Pinpoint the cell where the given text exists, returning its (x, y) midpoint coordinate. 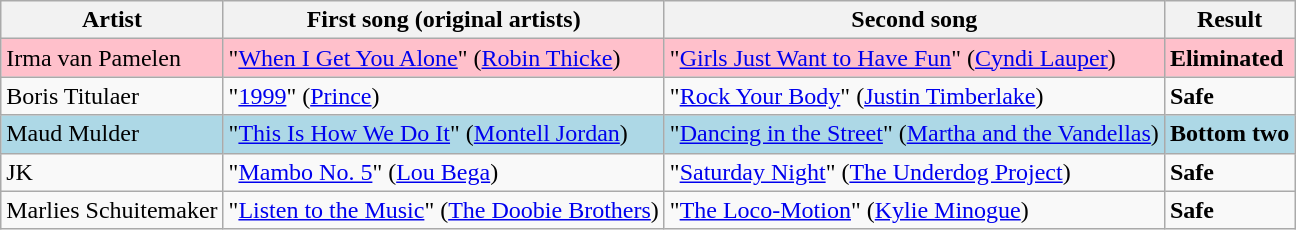
Second song (914, 20)
"Mambo No. 5" (Lou Bega) (444, 172)
"Dancing in the Street" (Martha and the Vandellas) (914, 134)
"Listen to the Music" (The Doobie Brothers) (444, 210)
"The Loco-Motion" (Kylie Minogue) (914, 210)
"1999" (Prince) (444, 96)
"Girls Just Want to Have Fun" (Cyndi Lauper) (914, 58)
Marlies Schuitemaker (112, 210)
Result (1229, 20)
"When I Get You Alone" (Robin Thicke) (444, 58)
First song (original artists) (444, 20)
Eliminated (1229, 58)
Artist (112, 20)
Maud Mulder (112, 134)
JK (112, 172)
Boris Titulaer (112, 96)
Irma van Pamelen (112, 58)
"Saturday Night" (The Underdog Project) (914, 172)
"Rock Your Body" (Justin Timberlake) (914, 96)
Bottom two (1229, 134)
"This Is How We Do It" (Montell Jordan) (444, 134)
